Detect which cell encompasses the target text, then output its (X, Y) center coordinate. 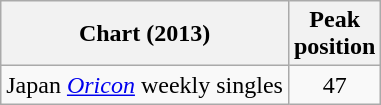
Chart (2013) (145, 34)
Japan Oricon weekly singles (145, 85)
47 (334, 85)
Peakposition (334, 34)
